Return the [X, Y] coordinate for the center point of the cell that contains the specified text.  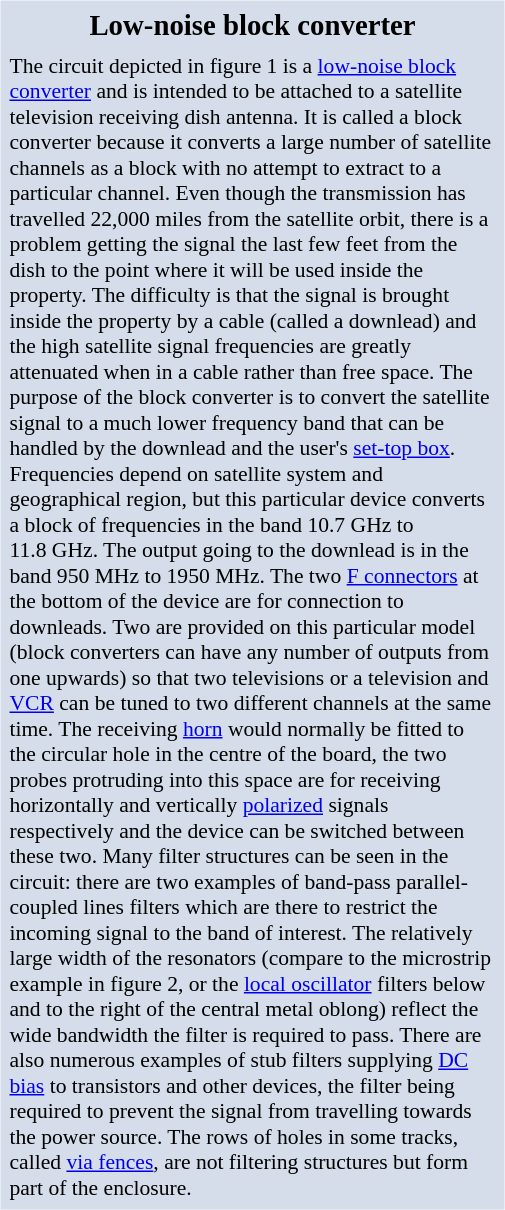
Low-noise block converter [252, 26]
